From the cell containing the given text, extract its center point as (X, Y) coordinate. 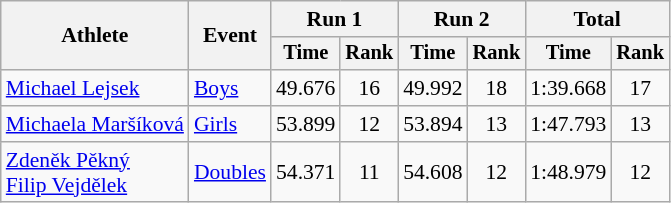
49.992 (432, 88)
53.894 (432, 124)
1:47.793 (568, 124)
16 (369, 88)
Michaela Maršíková (95, 124)
1:48.979 (568, 172)
53.899 (306, 124)
Run 1 (334, 19)
Run 2 (462, 19)
Event (230, 36)
17 (640, 88)
Girls (230, 124)
Boys (230, 88)
Doubles (230, 172)
Total (597, 19)
54.371 (306, 172)
Athlete (95, 36)
Michael Lejsek (95, 88)
49.676 (306, 88)
18 (497, 88)
11 (369, 172)
1:39.668 (568, 88)
54.608 (432, 172)
Zdeněk PěknýFilip Vejdělek (95, 172)
